Return [x, y] of the center of cell containing provided text 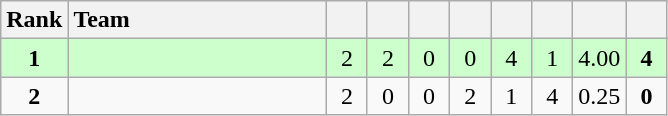
Team [198, 20]
4.00 [600, 58]
Rank [34, 20]
0.25 [600, 96]
